Locate the cell with the specified text and output its [X, Y] center coordinate. 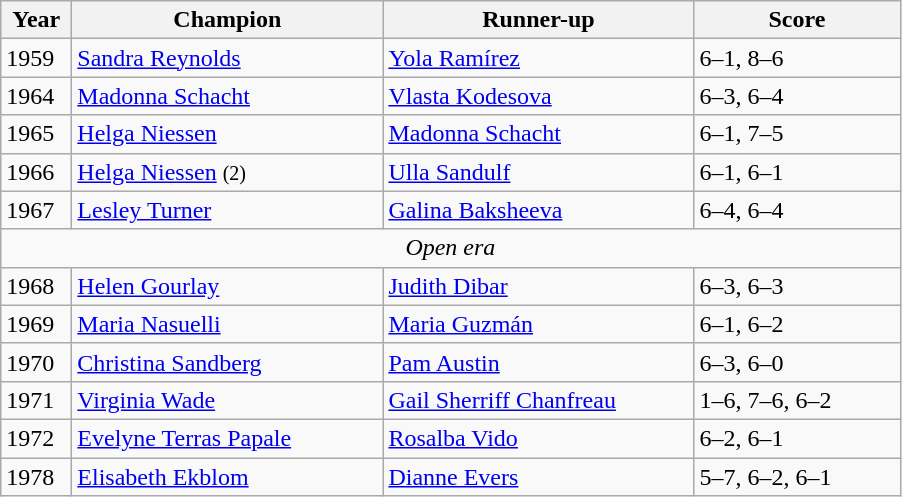
Champion [228, 20]
Judith Dibar [538, 286]
Gail Sherriff Chanfreau [538, 400]
5–7, 6–2, 6–1 [797, 477]
Yola Ramírez [538, 58]
6–2, 6–1 [797, 438]
Open era [450, 248]
6–4, 6–4 [797, 210]
Virginia Wade [228, 400]
6–1, 6–2 [797, 324]
Dianne Evers [538, 477]
6–3, 6–3 [797, 286]
1967 [36, 210]
Ulla Sandulf [538, 172]
Helen Gourlay [228, 286]
Elisabeth Ekblom [228, 477]
1972 [36, 438]
Evelyne Terras Papale [228, 438]
1964 [36, 96]
Year [36, 20]
6–1, 7–5 [797, 134]
6–3, 6–4 [797, 96]
Maria Nasuelli [228, 324]
1969 [36, 324]
1970 [36, 362]
1968 [36, 286]
Helga Niessen (2) [228, 172]
1959 [36, 58]
1971 [36, 400]
1–6, 7–6, 6–2 [797, 400]
1966 [36, 172]
Sandra Reynolds [228, 58]
Pam Austin [538, 362]
Maria Guzmán [538, 324]
1965 [36, 134]
Christina Sandberg [228, 362]
Rosalba Vido [538, 438]
1978 [36, 477]
6–1, 6–1 [797, 172]
6–1, 8–6 [797, 58]
Helga Niessen [228, 134]
Runner-up [538, 20]
Lesley Turner [228, 210]
Score [797, 20]
6–3, 6–0 [797, 362]
Galina Baksheeva [538, 210]
Vlasta Kodesova [538, 96]
